Return the [X, Y] coordinate for the center point of the cell that contains the specified text.  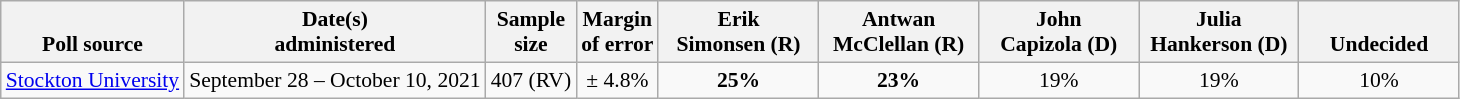
± 4.8% [617, 80]
AntwanMcClellan (R) [899, 32]
Marginof error [617, 32]
September 28 – October 10, 2021 [334, 80]
23% [899, 80]
JohnCapizola (D) [1059, 32]
25% [738, 80]
JuliaHankerson (D) [1219, 32]
Poll source [92, 32]
407 (RV) [532, 80]
Stockton University [92, 80]
Date(s)administered [334, 32]
Samplesize [532, 32]
10% [1379, 80]
ErikSimonsen (R) [738, 32]
Undecided [1379, 32]
